Capture the cell that displays the provided text and extract its (X, Y) central coordinate. 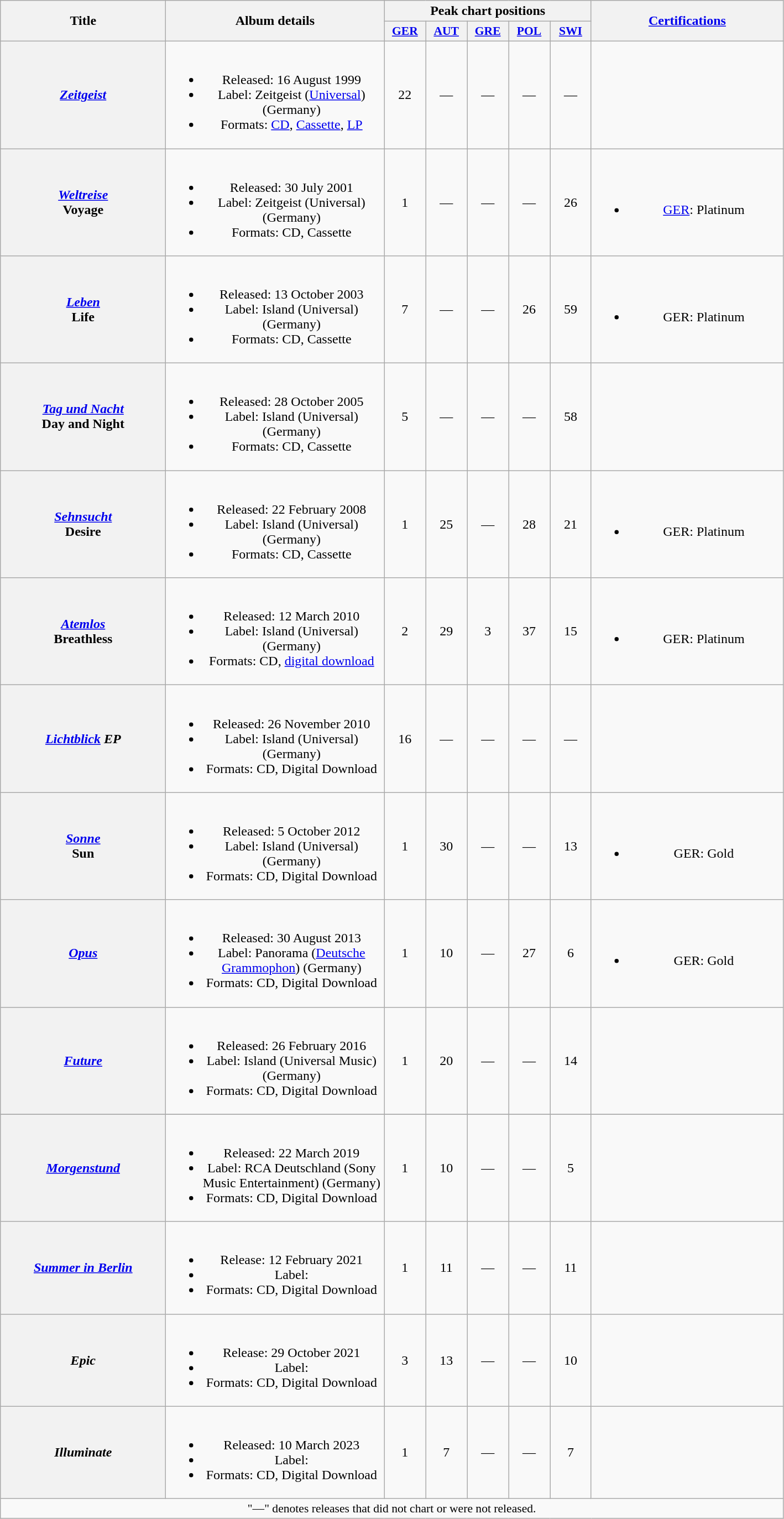
"—" denotes releases that did not chart or were not released. (392, 1508)
20 (447, 1061)
6 (571, 953)
Released: 12 March 2010Label: Island (Universal) (Germany)Formats: CD, digital download (275, 631)
27 (530, 953)
Zeitgeist (83, 95)
AUT (447, 32)
Lichtblick EP (83, 739)
Released: 16 August 1999Label: Zeitgeist (Universal) (Germany)Formats: CD, Cassette, LP (275, 95)
2 (405, 631)
Released: 10 March 2023Label:Formats: CD, Digital Download (275, 1452)
Released: 13 October 2003Label: Island (Universal) (Germany)Formats: CD, Cassette (275, 310)
21 (571, 524)
37 (530, 631)
GER (405, 32)
Future (83, 1061)
Summer in Berlin (83, 1267)
Release: 12 February 2021Label:Formats: CD, Digital Download (275, 1267)
Certifications (687, 21)
SWI (571, 32)
GRE (488, 32)
Released: 30 August 2013Label: Panorama (Deutsche Grammophon) (Germany)Formats: CD, Digital Download (275, 953)
Illuminate (83, 1452)
Released: 30 July 2001Label: Zeitgeist (Universal) (Germany)Formats: CD, Cassette (275, 202)
Album details (275, 21)
28 (530, 524)
Released: 26 November 2010Label: Island (Universal) (Germany)Formats: CD, Digital Download (275, 739)
25 (447, 524)
Morgenstund (83, 1168)
WeltreiseVoyage (83, 202)
Peak chart positions (488, 11)
14 (571, 1061)
Release: 29 October 2021Label:Formats: CD, Digital Download (275, 1360)
30 (447, 846)
Epic (83, 1360)
58 (571, 417)
Released: 5 October 2012Label: Island (Universal) (Germany)Formats: CD, Digital Download (275, 846)
Opus (83, 953)
AtemlosBreathless (83, 631)
SonneSun (83, 846)
29 (447, 631)
LebenLife (83, 310)
22 (405, 95)
Released: 22 February 2008Label: Island (Universal) (Germany)Formats: CD, Cassette (275, 524)
Title (83, 21)
Released: 26 February 2016Label: Island (Universal Music) (Germany)Formats: CD, Digital Download (275, 1061)
SehnsuchtDesire (83, 524)
Released: 22 March 2019Label: RCA Deutschland (Sony Music Entertainment) (Germany)Formats: CD, Digital Download (275, 1168)
15 (571, 631)
Tag und NachtDay and Night (83, 417)
Released: 28 October 2005Label: Island (Universal) (Germany)Formats: CD, Cassette (275, 417)
POL (530, 32)
59 (571, 310)
16 (405, 739)
